Pinpoint the cell where the given text exists, returning its [x, y] midpoint coordinate. 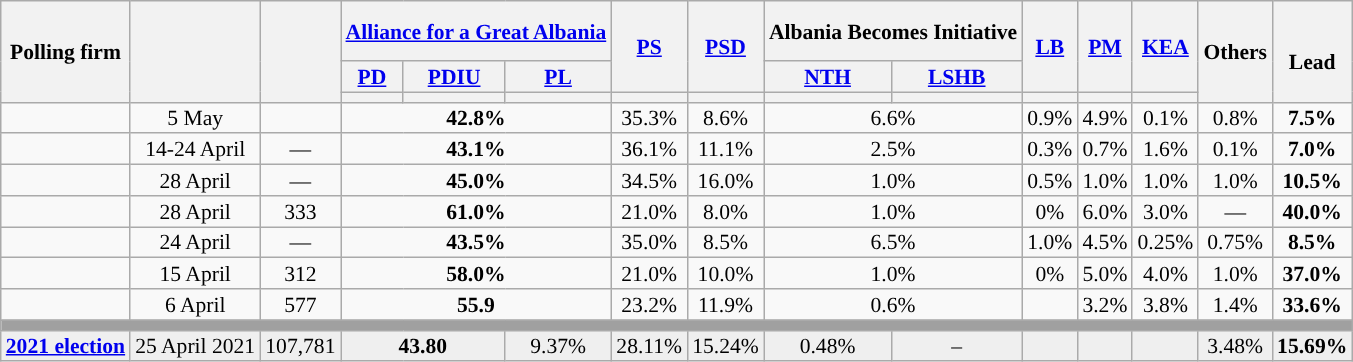
58.0% [476, 274]
9.37% [558, 346]
15.24% [726, 346]
PDIU [454, 76]
PL [558, 76]
11.9% [726, 304]
0.75% [1235, 242]
4.9% [1104, 118]
4.0% [1165, 274]
0.3% [1050, 150]
0.5% [1050, 180]
PD [372, 76]
– [956, 346]
Polling firm [66, 52]
35.3% [649, 118]
0.7% [1104, 150]
Others [1235, 52]
3.2% [1104, 304]
25 April 2021 [195, 346]
3.48% [1235, 346]
55.9 [476, 304]
3.0% [1165, 212]
61.0% [476, 212]
33.6% [1312, 304]
16.0% [726, 180]
8.0% [726, 212]
1.6% [1165, 150]
PM [1104, 46]
0.25% [1165, 242]
8.6% [726, 118]
6.5% [893, 242]
0.48% [828, 346]
333 [300, 212]
4.5% [1104, 242]
23.2% [649, 304]
107,781 [300, 346]
5.0% [1104, 274]
577 [300, 304]
6 April [195, 304]
45.0% [476, 180]
312 [300, 274]
LB [1050, 46]
28.11% [649, 346]
40.0% [1312, 212]
15.69% [1312, 346]
5 May [195, 118]
11.1% [726, 150]
Lead [1312, 52]
34.5% [649, 180]
7.5% [1312, 118]
10.0% [726, 274]
KEA [1165, 46]
14-24 April [195, 150]
2.5% [893, 150]
43.1% [476, 150]
37.0% [1312, 274]
10.5% [1312, 180]
0.9% [1050, 118]
NTH [828, 76]
24 April [195, 242]
42.8% [476, 118]
43.80 [423, 346]
35.0% [649, 242]
1.4% [1235, 304]
6.0% [1104, 212]
Alliance for a Great Albania [476, 31]
43.5% [476, 242]
0.6% [893, 304]
LSHB [956, 76]
15 April [195, 274]
Albania Becomes Initiative [893, 31]
0.8% [1235, 118]
36.1% [649, 150]
3.8% [1165, 304]
6.6% [893, 118]
PSD [726, 46]
2021 election [66, 346]
PS [649, 46]
7.0% [1312, 150]
